Return the (X, Y) coordinate for the center point of the cell that contains the specified text.  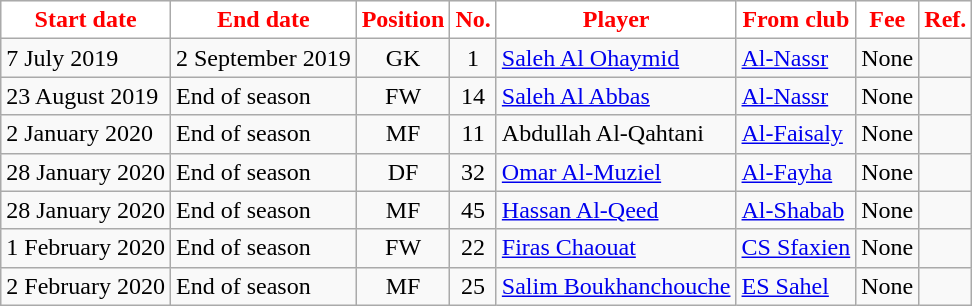
Omar Al-Muziel (616, 172)
Abdullah Al-Qahtani (616, 134)
End date (263, 20)
Ref. (946, 20)
32 (473, 172)
2 February 2020 (86, 286)
1 (473, 58)
45 (473, 210)
GK (403, 58)
From club (796, 20)
Saleh Al Ohaymid (616, 58)
Saleh Al Abbas (616, 96)
2 January 2020 (86, 134)
Position (403, 20)
Al-Fayha (796, 172)
ES Sahel (796, 286)
Hassan Al-Qeed (616, 210)
Firas Chaouat (616, 248)
Al-Faisaly (796, 134)
25 (473, 286)
Al-Shabab (796, 210)
Fee (888, 20)
11 (473, 134)
CS Sfaxien (796, 248)
Salim Boukhanchouche (616, 286)
Player (616, 20)
1 February 2020 (86, 248)
7 July 2019 (86, 58)
23 August 2019 (86, 96)
2 September 2019 (263, 58)
22 (473, 248)
Start date (86, 20)
No. (473, 20)
14 (473, 96)
DF (403, 172)
